Return the [x, y] coordinate for the center point of the cell that contains the specified text.  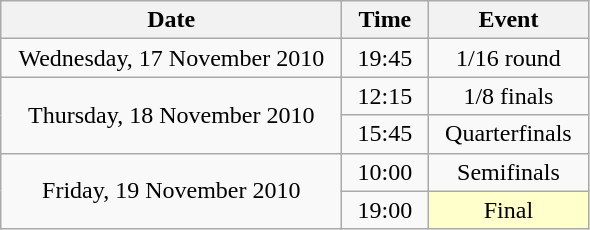
Final [508, 210]
Event [508, 20]
10:00 [385, 172]
Semifinals [508, 172]
1/16 round [508, 58]
19:45 [385, 58]
19:00 [385, 210]
12:15 [385, 96]
1/8 finals [508, 96]
Date [172, 20]
Time [385, 20]
Friday, 19 November 2010 [172, 191]
15:45 [385, 134]
Thursday, 18 November 2010 [172, 115]
Wednesday, 17 November 2010 [172, 58]
Quarterfinals [508, 134]
